Detect which cell encompasses the target text, then output its [x, y] center coordinate. 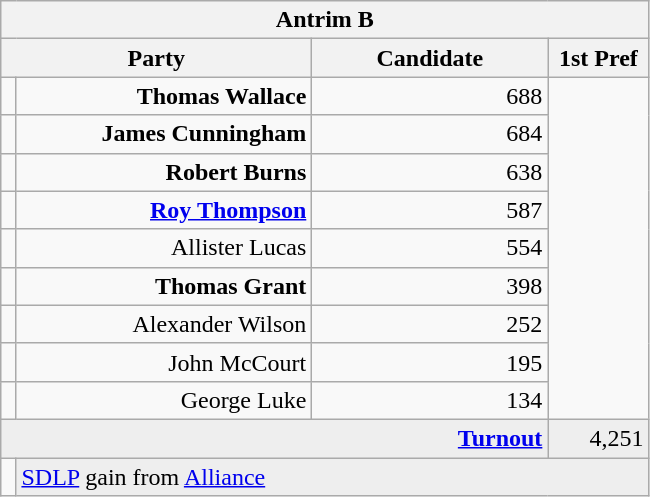
554 [430, 248]
John McCourt [164, 362]
Thomas Wallace [164, 96]
Thomas Grant [164, 286]
Candidate [430, 58]
252 [430, 324]
4,251 [598, 438]
Party [156, 58]
134 [430, 400]
684 [430, 134]
688 [430, 96]
Roy Thompson [164, 210]
Turnout [274, 438]
James Cunningham [164, 134]
Alexander Wilson [164, 324]
George Luke [164, 400]
1st Pref [598, 58]
638 [430, 172]
587 [430, 210]
Allister Lucas [164, 248]
SDLP gain from Alliance [332, 477]
195 [430, 362]
Antrim B [325, 20]
398 [430, 286]
Robert Burns [164, 172]
